Pinpoint the cell where the given text exists, returning its (x, y) midpoint coordinate. 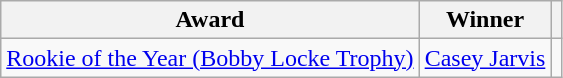
Award (210, 20)
Winner (485, 20)
Casey Jarvis (485, 58)
Rookie of the Year (Bobby Locke Trophy) (210, 58)
